For the text-containing cell, return its midpoint in (x, y) coordinate format. 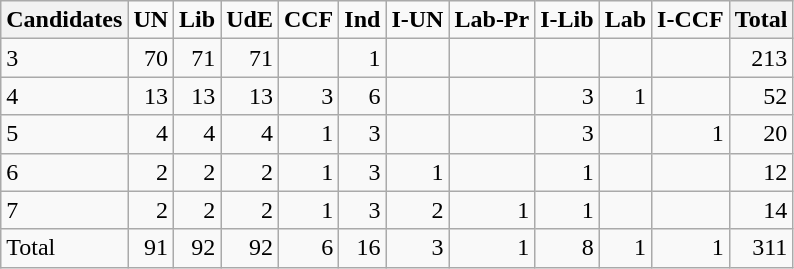
91 (151, 248)
Lab-Pr (492, 20)
CCF (308, 20)
UdE (250, 20)
8 (567, 248)
20 (761, 134)
52 (761, 96)
Lab (625, 20)
I-UN (418, 20)
70 (151, 58)
14 (761, 210)
I-CCF (691, 20)
UN (151, 20)
12 (761, 172)
Ind (362, 20)
16 (362, 248)
I-Lib (567, 20)
213 (761, 58)
Candidates (64, 20)
Lib (198, 20)
5 (64, 134)
7 (64, 210)
311 (761, 248)
